Pinpoint the cell where the given text exists, returning its [X, Y] midpoint coordinate. 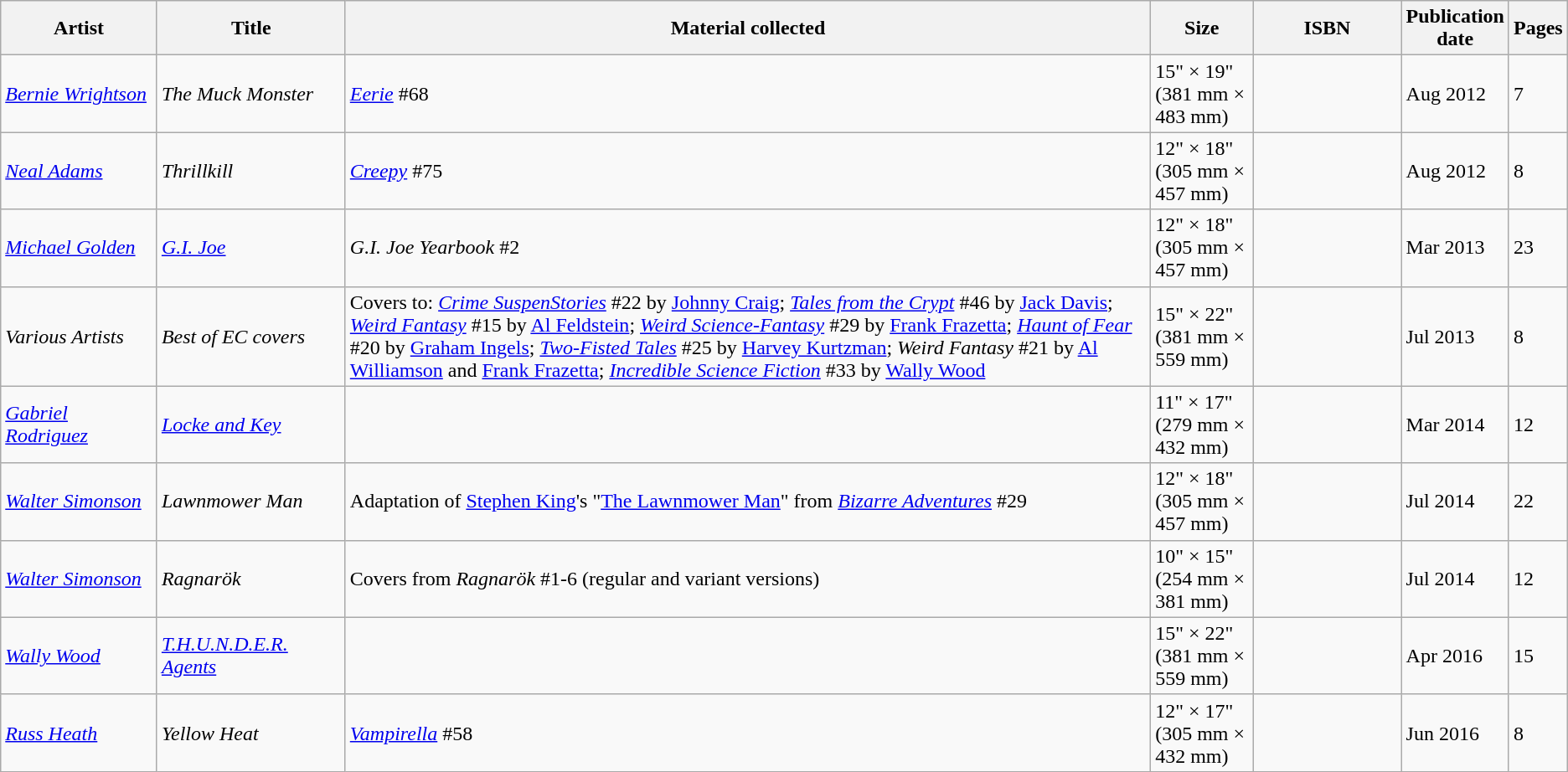
Vampirella #58 [747, 733]
Pages [1538, 28]
ISBN [1327, 28]
Eerie #68 [747, 94]
Publication date [1455, 28]
23 [1538, 248]
Artist [79, 28]
T.H.U.N.D.E.R. Agents [251, 656]
Mar 2014 [1455, 425]
G.I. Joe Yearbook #2 [747, 248]
15" × 19"(381 mm × 483 mm) [1202, 94]
G.I. Joe [251, 248]
Lawnmower Man [251, 502]
Jul 2013 [1455, 337]
The Muck Monster [251, 94]
Ragnarök [251, 579]
7 [1538, 94]
Thrillkill [251, 171]
12" × 17"(305 mm × 432 mm) [1202, 733]
Various Artists [79, 337]
Michael Golden [79, 248]
Apr 2016 [1455, 656]
Mar 2013 [1455, 248]
Gabriel Rodriguez [79, 425]
Adaptation of Stephen King's "The Lawnmower Man" from Bizarre Adventures #29 [747, 502]
Creepy #75 [747, 171]
11" × 17"(279 mm × 432 mm) [1202, 425]
Yellow Heat [251, 733]
Best of EC covers [251, 337]
Russ Heath [79, 733]
15 [1538, 656]
10" × 15"(254 mm × 381 mm) [1202, 579]
Jun 2016 [1455, 733]
Locke and Key [251, 425]
Title [251, 28]
Material collected [747, 28]
Wally Wood [79, 656]
Neal Adams [79, 171]
Bernie Wrightson [79, 94]
Covers from Ragnarök #1-6 (regular and variant versions) [747, 579]
Size [1202, 28]
22 [1538, 502]
